Search for the cell housing the specified text and yield its (X, Y) center coordinate. 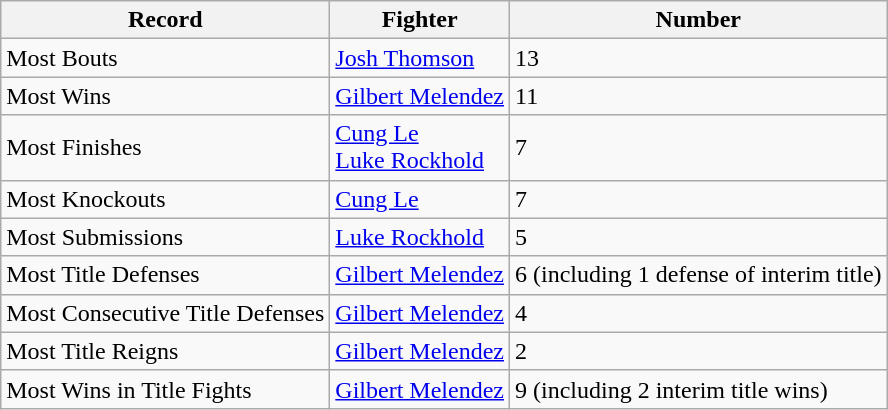
Most Title Reigns (166, 351)
Luke Rockhold (420, 237)
Most Knockouts (166, 199)
Most Wins in Title Fights (166, 389)
Number (698, 20)
5 (698, 237)
6 (including 1 defense of interim title) (698, 275)
Most Consecutive Title Defenses (166, 313)
Record (166, 20)
Cung Le Luke Rockhold (420, 148)
13 (698, 58)
Most Finishes (166, 148)
2 (698, 351)
Most Title Defenses (166, 275)
Josh Thomson (420, 58)
Most Submissions (166, 237)
Most Wins (166, 96)
Cung Le (420, 199)
9 (including 2 interim title wins) (698, 389)
Most Bouts (166, 58)
Fighter (420, 20)
4 (698, 313)
11 (698, 96)
